Pinpoint the cell where the given text exists, returning its [x, y] midpoint coordinate. 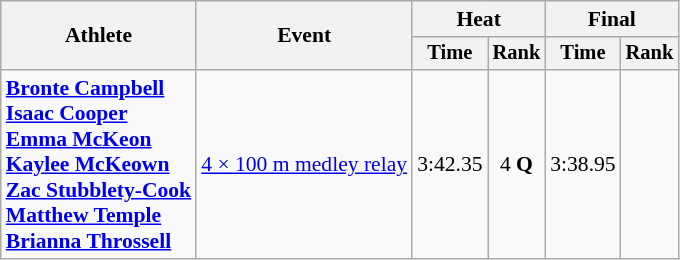
4 Q [517, 164]
Final [612, 19]
4 × 100 m medley relay [304, 164]
3:38.95 [582, 164]
Athlete [98, 36]
Event [304, 36]
3:42.35 [450, 164]
Heat [478, 19]
Bronte CampbellIsaac CooperEmma McKeonKaylee McKeownZac Stubblety-CookMatthew TempleBrianna Throssell [98, 164]
